Provide the [X, Y] coordinate of the cell's center where the given text is located.  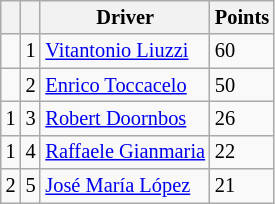
Driver [125, 17]
Robert Doornbos [125, 118]
4 [31, 152]
3 [31, 118]
21 [242, 186]
26 [242, 118]
50 [242, 85]
Enrico Toccacelo [125, 85]
Raffaele Gianmaria [125, 152]
5 [31, 186]
60 [242, 51]
Vitantonio Liuzzi [125, 51]
Points [242, 17]
José María López [125, 186]
22 [242, 152]
